For the text-containing cell, return its midpoint in [x, y] coordinate format. 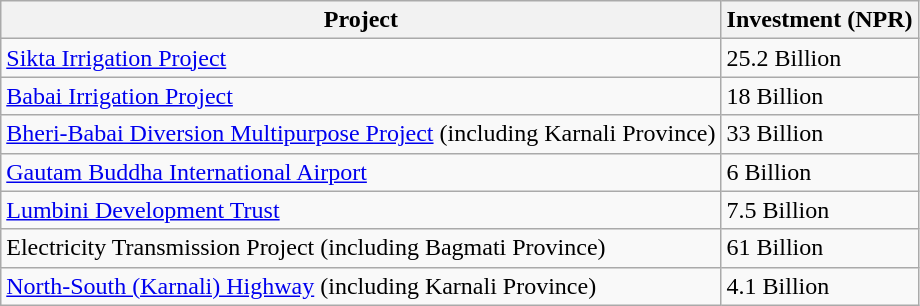
Lumbini Development Trust [361, 210]
33 Billion [820, 134]
Gautam Buddha International Airport [361, 172]
7.5 Billion [820, 210]
Bheri-Babai Diversion Multipurpose Project (including Karnali Province) [361, 134]
Project [361, 20]
Sikta Irrigation Project [361, 58]
Electricity Transmission Project (including Bagmati Province) [361, 248]
Investment (NPR) [820, 20]
4.1 Billion [820, 286]
Babai Irrigation Project [361, 96]
18 Billion [820, 96]
25.2 Billion [820, 58]
61 Billion [820, 248]
North-South (Karnali) Highway (including Karnali Province) [361, 286]
6 Billion [820, 172]
